Determine the [X, Y] coordinate at the center of the cell enclosing the given text.  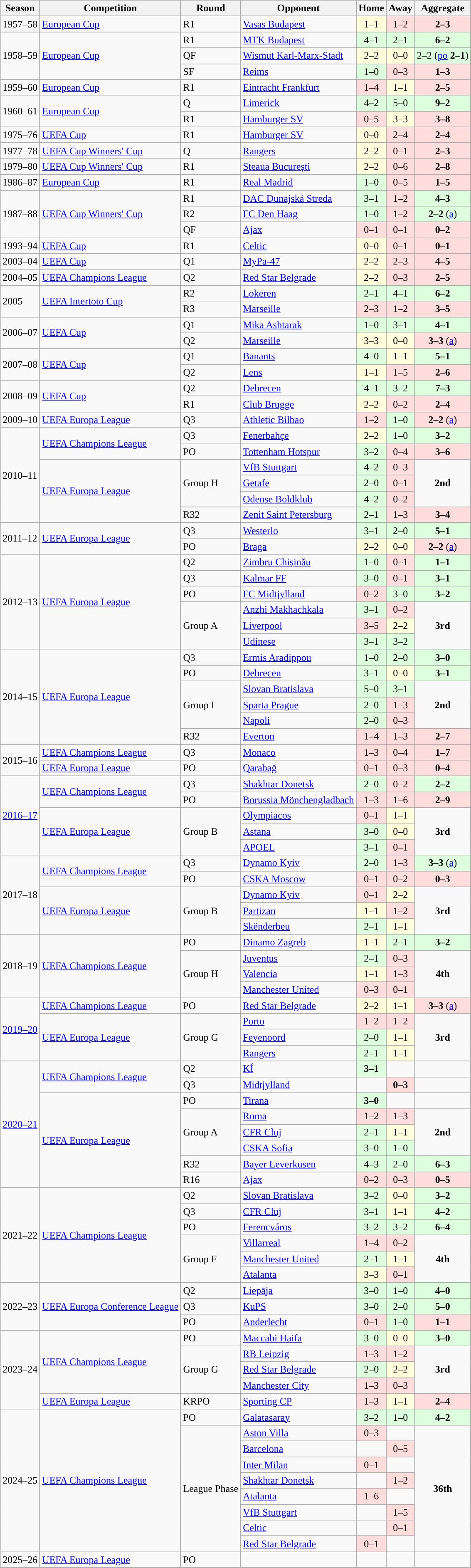
1986–87 [20, 182]
Club Brugge [298, 404]
7–3 [442, 388]
Galatasaray [298, 1417]
2006–07 [20, 333]
Liepāja [298, 1291]
Liverpool [298, 626]
2011–12 [20, 539]
R3 [211, 309]
2012–13 [20, 602]
3–4 [442, 515]
Away [400, 8]
2010–11 [20, 475]
Skënderbeu [298, 926]
2–6 [442, 372]
APOEL [298, 847]
6–3 [442, 1164]
Dinamo Zagreb [298, 942]
Wismut Karl-Marx-Stadt [298, 56]
Real Madrid [298, 182]
2020–21 [20, 1124]
1977–78 [20, 151]
1979–80 [20, 166]
Westerlo [298, 531]
League Phase [211, 1488]
Anderlecht [298, 1322]
1987–88 [20, 214]
UEFA Europa Conference League [111, 1306]
2022–23 [20, 1306]
2–8 [442, 166]
FC Midtjylland [298, 594]
2016–17 [20, 816]
Mika Ashtarak [298, 325]
2007–08 [20, 364]
2021–22 [20, 1235]
Sporting CP [298, 1401]
Vasas Budapest [298, 24]
Ferencváros [298, 1227]
Borussia Mönchengladbach [298, 800]
36th [442, 1488]
CSKA Sofia [298, 1148]
Inter Milan [298, 1464]
KRPO [211, 1401]
Midtjylland [298, 1085]
Group F [211, 1259]
Anzhi Makhachkala [298, 610]
Home [371, 8]
R16 [211, 1180]
Banants [298, 356]
Valencia [298, 974]
Lokeren [298, 293]
3–8 [442, 119]
2005 [20, 301]
Astana [298, 831]
Zimbru Chișinău [298, 562]
2017–18 [20, 895]
Partizan [298, 910]
1958–59 [20, 56]
Manchester City [298, 1385]
2009–10 [20, 420]
Qarabağ [298, 768]
Tottenham Hotspur [298, 451]
Juventus [298, 958]
1960–61 [20, 111]
1–7 [442, 752]
Braga [298, 547]
Eintracht Frankfurt [298, 87]
2023–24 [20, 1370]
DAC Dunajská Streda [298, 198]
Napoli [298, 721]
SF [211, 72]
Udinese [298, 641]
2024–25 [20, 1481]
0–6 [400, 166]
Sparta Prague [298, 705]
MTK Budapest [298, 40]
3–6 [442, 451]
Porto [298, 1021]
Odense Boldklub [298, 499]
4–5 [442, 262]
Fenerbahçe [298, 435]
Limerick [298, 103]
Steaua București [298, 166]
1957–58 [20, 24]
Reims [298, 72]
Monaco [298, 752]
Tirana [298, 1101]
2025–26 [20, 1560]
1975–76 [20, 135]
Aggregate [442, 8]
Aston Villa [298, 1433]
2003–04 [20, 262]
Maccabi Haifa [298, 1338]
2008–09 [20, 396]
6–4 [442, 1227]
Feyenoord [298, 1037]
MyPa-47 [298, 262]
2014–15 [20, 697]
Season [20, 8]
CSKA Moscow [298, 879]
2–9 [442, 800]
Ermis Aradippou [298, 657]
Lens [298, 372]
2018–19 [20, 966]
FC Den Haag [298, 214]
Bayer Leverkusen [298, 1164]
2004–05 [20, 277]
KÍ [298, 1069]
Kalmar FF [298, 578]
2019–20 [20, 1029]
Group I [211, 705]
Getafe [298, 483]
2015–16 [20, 760]
9–2 [442, 103]
2–7 [442, 737]
Competition [111, 8]
KuPS [298, 1306]
Opponent [298, 8]
2–2 (po 2–1) [442, 56]
Athletic Bilbao [298, 420]
RB Leipzig [298, 1354]
UEFA Intertoto Cup [111, 301]
Zenit Saint Petersburg [298, 515]
1993–94 [20, 246]
1959–60 [20, 87]
Villarreal [298, 1243]
Barcelona [298, 1449]
Olympiacos [298, 816]
Roma [298, 1116]
Everton [298, 737]
Round [211, 8]
